Detect which cell encompasses the target text, then output its [x, y] center coordinate. 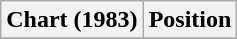
Position [190, 20]
Chart (1983) [72, 20]
